From the cell containing the given text, extract its center point as [x, y] coordinate. 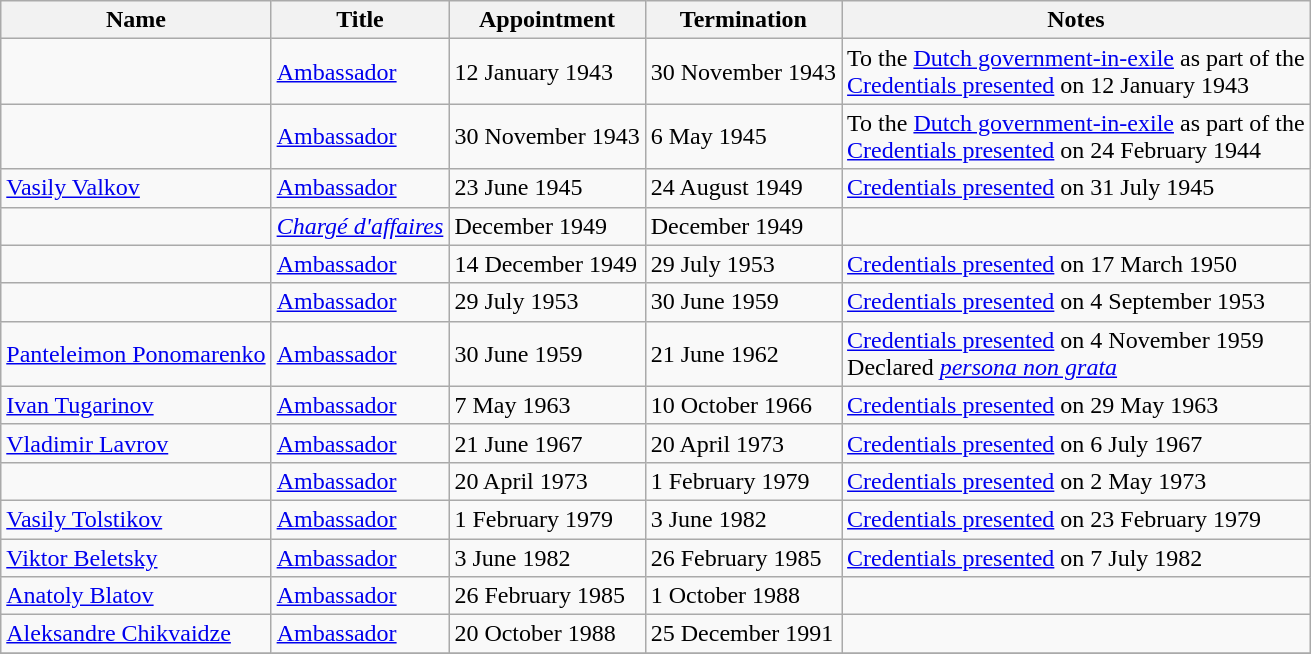
Notes [1076, 20]
Appointment [547, 20]
Termination [743, 20]
24 August 1949 [743, 188]
Credentials presented on 31 July 1945 [1076, 188]
Credentials presented on 4 November 1959 Declared persona non grata [1076, 354]
Title [360, 20]
12 January 1943 [547, 72]
Credentials presented on 4 September 1953 [1076, 302]
Viktor Beletsky [136, 557]
1 October 1988 [743, 596]
Credentials presented on 17 March 1950 [1076, 264]
To the Dutch government-in-exile as part of the Credentials presented on 24 February 1944 [1076, 136]
14 December 1949 [547, 264]
Credentials presented on 6 July 1967 [1076, 443]
20 October 1988 [547, 634]
Credentials presented on 2 May 1973 [1076, 481]
Name [136, 20]
21 June 1962 [743, 354]
23 June 1945 [547, 188]
10 October 1966 [743, 405]
Anatoly Blatov [136, 596]
To the Dutch government-in-exile as part of the Credentials presented on 12 January 1943 [1076, 72]
Vasily Valkov [136, 188]
Credentials presented on 7 July 1982 [1076, 557]
Credentials presented on 23 February 1979 [1076, 519]
Chargé d'affaires [360, 226]
Panteleimon Ponomarenko [136, 354]
6 May 1945 [743, 136]
21 June 1967 [547, 443]
Aleksandre Chikvaidze [136, 634]
Vladimir Lavrov [136, 443]
Ivan Tugarinov [136, 405]
Vasily Tolstikov [136, 519]
Credentials presented on 29 May 1963 [1076, 405]
25 December 1991 [743, 634]
7 May 1963 [547, 405]
